From the cell containing the given text, extract its center point as [X, Y] coordinate. 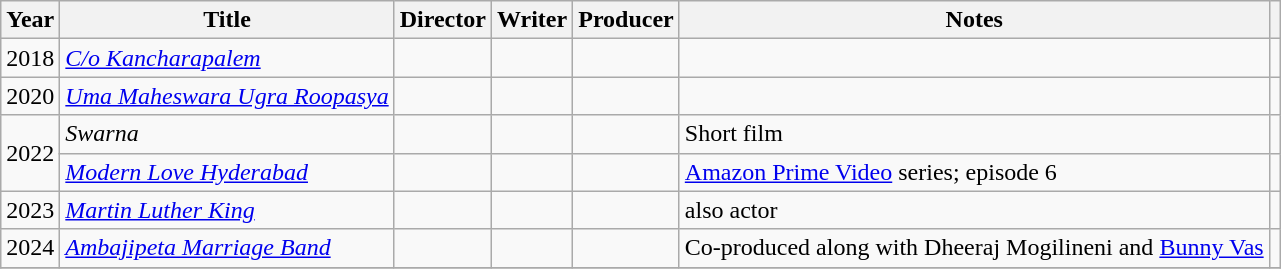
2020 [30, 96]
2022 [30, 153]
2023 [30, 210]
Writer [532, 20]
Co-produced along with Dheeraj Mogilineni and Bunny Vas [974, 248]
Ambajipeta Marriage Band [227, 248]
Producer [626, 20]
2024 [30, 248]
Short film [974, 134]
Martin Luther King [227, 210]
Amazon Prime Video series; episode 6 [974, 172]
C/o Kancharapalem [227, 58]
Swarna [227, 134]
Notes [974, 20]
Year [30, 20]
2018 [30, 58]
Director [442, 20]
Title [227, 20]
Modern Love Hyderabad [227, 172]
Uma Maheswara Ugra Roopasya [227, 96]
also actor [974, 210]
